Scan for the cell matching the given text and deliver its (x, y) coordinate at center. 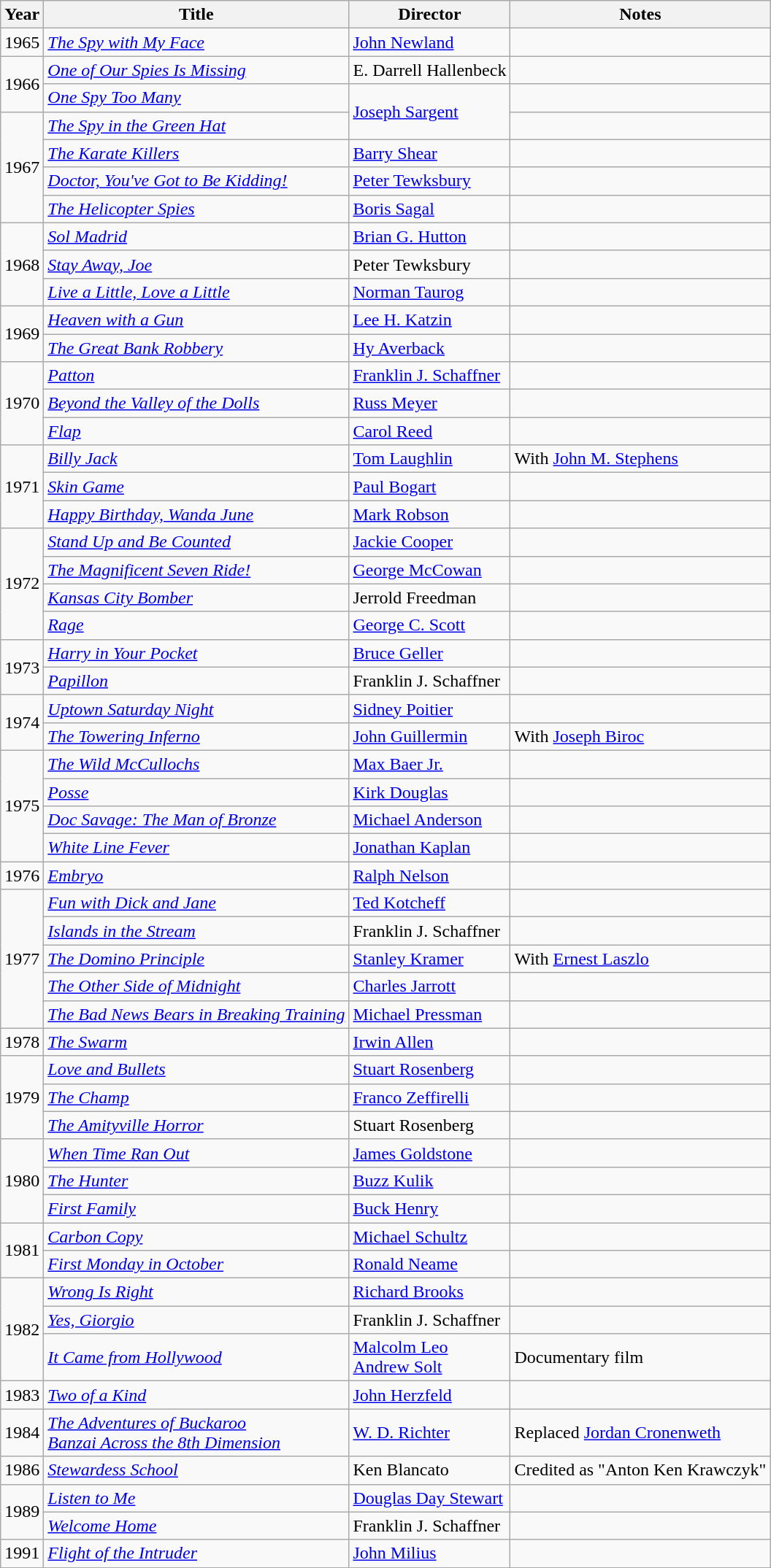
The Spy with My Face (196, 42)
Kirk Douglas (429, 792)
1972 (22, 584)
W. D. Richter (429, 1433)
Tom Laughlin (429, 459)
The Domino Principle (196, 959)
The Bad News Bears in Breaking Training (196, 1014)
Welcome Home (196, 1526)
James Goldstone (429, 1153)
Notes (640, 15)
John Herzfeld (429, 1395)
1983 (22, 1395)
George C. Scott (429, 625)
Islands in the Stream (196, 931)
Patton (196, 376)
First Family (196, 1208)
First Monday in October (196, 1264)
Uptown Saturday Night (196, 708)
Sol Madrid (196, 236)
Richard Brooks (429, 1292)
Stay Away, Joe (196, 264)
1971 (22, 487)
Carol Reed (429, 431)
Heaven with a Gun (196, 320)
1974 (22, 722)
1978 (22, 1042)
Kansas City Bomber (196, 598)
Rage (196, 625)
Credited as "Anton Ken Krawczyk" (640, 1470)
Love and Bullets (196, 1070)
The Amityville Horror (196, 1125)
1977 (22, 959)
White Line Fever (196, 848)
1970 (22, 403)
Hy Averback (429, 348)
1966 (22, 84)
1979 (22, 1097)
Replaced Jordan Cronenweth (640, 1433)
1969 (22, 333)
Yes, Giorgio (196, 1320)
Carbon Copy (196, 1237)
With Joseph Biroc (640, 736)
Papillon (196, 681)
Russ Meyer (429, 403)
The Magnificent Seven Ride! (196, 570)
Ralph Nelson (429, 876)
The Great Bank Robbery (196, 348)
The Towering Inferno (196, 736)
With John M. Stephens (640, 459)
1968 (22, 264)
Sidney Poitier (429, 708)
1973 (22, 667)
1976 (22, 876)
Fun with Dick and Jane (196, 903)
It Came from Hollywood (196, 1357)
Live a Little, Love a Little (196, 292)
One Spy Too Many (196, 98)
Stand Up and Be Counted (196, 542)
Ronald Neame (429, 1264)
Posse (196, 792)
Beyond the Valley of the Dolls (196, 403)
Ted Kotcheff (429, 903)
Michael Schultz (429, 1237)
Two of a Kind (196, 1395)
Paul Bogart (429, 487)
Jackie Cooper (429, 542)
Stanley Kramer (429, 959)
With Ernest Laszlo (640, 959)
John Newland (429, 42)
Joseph Sargent (429, 112)
Malcolm LeoAndrew Solt (429, 1357)
1967 (22, 167)
1984 (22, 1433)
The Helicopter Spies (196, 209)
Douglas Day Stewart (429, 1498)
Doctor, You've Got to Be Kidding! (196, 181)
1965 (22, 42)
Documentary film (640, 1357)
1981 (22, 1251)
Stewardess School (196, 1470)
Jerrold Freedman (429, 598)
Mark Robson (429, 514)
1982 (22, 1329)
The Karate Killers (196, 153)
One of Our Spies Is Missing (196, 70)
1986 (22, 1470)
Brian G. Hutton (429, 236)
Jonathan Kaplan (429, 848)
Charles Jarrott (429, 986)
Barry Shear (429, 153)
1989 (22, 1512)
Buzz Kulik (429, 1181)
Boris Sagal (429, 209)
Bruce Geller (429, 653)
Michael Pressman (429, 1014)
Billy Jack (196, 459)
The Hunter (196, 1181)
Lee H. Katzin (429, 320)
Max Baer Jr. (429, 764)
John Guillermin (429, 736)
Wrong Is Right (196, 1292)
Embryo (196, 876)
The Swarm (196, 1042)
When Time Ran Out (196, 1153)
Flight of the Intruder (196, 1553)
1975 (22, 806)
Buck Henry (429, 1208)
Michael Anderson (429, 820)
Listen to Me (196, 1498)
Franco Zeffirelli (429, 1097)
John Milius (429, 1553)
Harry in Your Pocket (196, 653)
Flap (196, 431)
Doc Savage: The Man of Bronze (196, 820)
The Other Side of Midnight (196, 986)
Title (196, 15)
The Wild McCullochs (196, 764)
1991 (22, 1553)
Ken Blancato (429, 1470)
Norman Taurog (429, 292)
The Champ (196, 1097)
Year (22, 15)
Happy Birthday, Wanda June (196, 514)
Irwin Allen (429, 1042)
Skin Game (196, 487)
Director (429, 15)
1980 (22, 1181)
The Adventures of BuckarooBanzai Across the 8th Dimension (196, 1433)
The Spy in the Green Hat (196, 125)
George McCowan (429, 570)
E. Darrell Hallenbeck (429, 70)
